Scan for the cell matching the given text and deliver its [X, Y] coordinate at center. 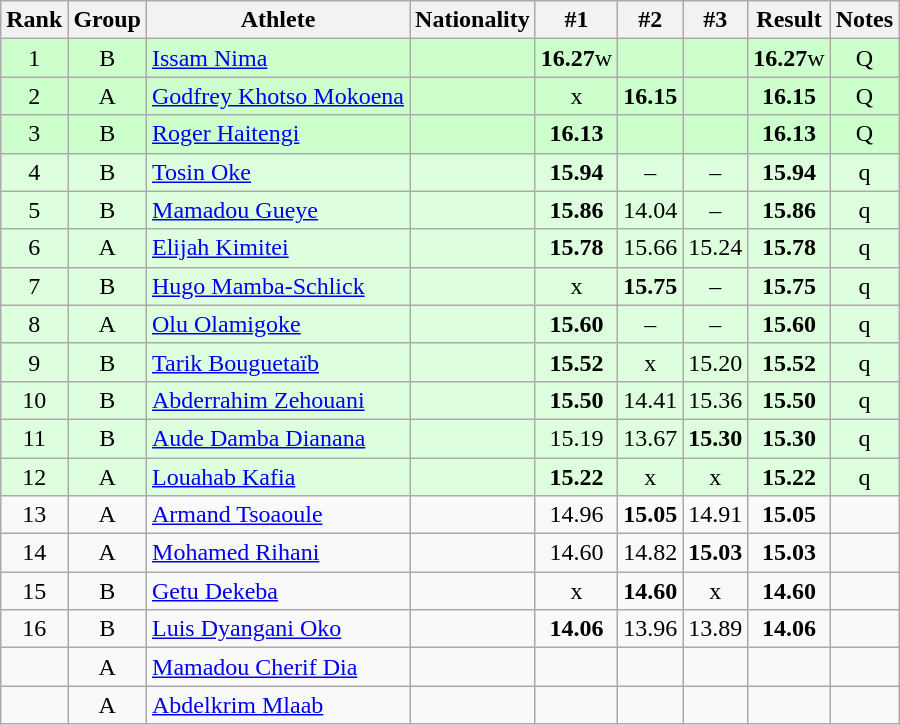
#3 [716, 20]
Mamadou Cherif Dia [278, 667]
Elijah Kimitei [278, 248]
Mohamed Rihani [278, 553]
14.04 [650, 210]
#1 [576, 20]
#2 [650, 20]
4 [34, 172]
Notes [864, 20]
10 [34, 400]
14.41 [650, 400]
15.19 [576, 438]
Hugo Mamba-Schlick [278, 286]
3 [34, 134]
Issam Nima [278, 58]
Mamadou Gueye [278, 210]
12 [34, 477]
Roger Haitengi [278, 134]
14.82 [650, 553]
16 [34, 629]
Godfrey Khotso Mokoena [278, 96]
Tarik Bouguetaïb [278, 362]
Tosin Oke [278, 172]
2 [34, 96]
Abderrahim Zehouani [278, 400]
Luis Dyangani Oko [278, 629]
11 [34, 438]
15.20 [716, 362]
Olu Olamigoke [278, 324]
13 [34, 515]
Aude Damba Dianana [278, 438]
Abdelkrim Mlaab [278, 705]
15 [34, 591]
Group [108, 20]
6 [34, 248]
15.66 [650, 248]
Result [789, 20]
14.91 [716, 515]
1 [34, 58]
15.24 [716, 248]
13.96 [650, 629]
Armand Tsoaoule [278, 515]
Getu Dekeba [278, 591]
13.89 [716, 629]
Athlete [278, 20]
7 [34, 286]
Nationality [473, 20]
14.96 [576, 515]
14 [34, 553]
13.67 [650, 438]
5 [34, 210]
9 [34, 362]
Louahab Kafia [278, 477]
15.36 [716, 400]
Rank [34, 20]
8 [34, 324]
